Find where the given text appears and provide that cell's center as [x, y] coordinate. 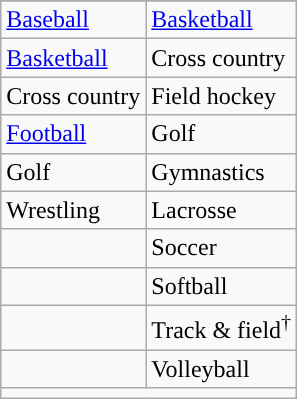
Track & field† [222, 328]
Football [74, 134]
Soccer [222, 248]
Gymnastics [222, 172]
Lacrosse [222, 210]
Baseball [74, 20]
Wrestling [74, 210]
Softball [222, 286]
Volleyball [222, 369]
Field hockey [222, 96]
